Return (x, y) of the center of cell containing provided text 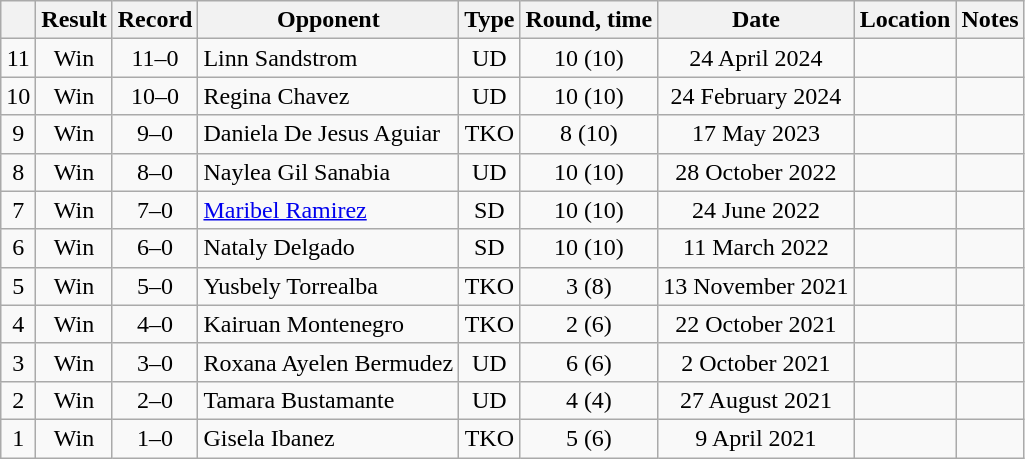
2 (6) (589, 324)
11 March 2022 (756, 248)
Opponent (328, 20)
8–0 (155, 172)
2 October 2021 (756, 362)
6–0 (155, 248)
10–0 (155, 96)
11 (18, 58)
27 August 2021 (756, 400)
Gisela Ibanez (328, 438)
Maribel Ramirez (328, 210)
3 (8) (589, 286)
Record (155, 20)
Nataly Delgado (328, 248)
5 (6) (589, 438)
Date (756, 20)
13 November 2021 (756, 286)
9–0 (155, 134)
Linn Sandstrom (328, 58)
5 (18, 286)
Type (490, 20)
6 (18, 248)
11–0 (155, 58)
Tamara Bustamante (328, 400)
Notes (990, 20)
17 May 2023 (756, 134)
Location (905, 20)
Yusbely Torrealba (328, 286)
Daniela De Jesus Aguiar (328, 134)
22 October 2021 (756, 324)
3–0 (155, 362)
4 (4) (589, 400)
8 (18, 172)
24 February 2024 (756, 96)
1–0 (155, 438)
24 April 2024 (756, 58)
Regina Chavez (328, 96)
2 (18, 400)
28 October 2022 (756, 172)
9 April 2021 (756, 438)
4–0 (155, 324)
8 (10) (589, 134)
4 (18, 324)
2–0 (155, 400)
1 (18, 438)
Kairuan Montenegro (328, 324)
7 (18, 210)
6 (6) (589, 362)
Round, time (589, 20)
Naylea Gil Sanabia (328, 172)
24 June 2022 (756, 210)
Result (74, 20)
7–0 (155, 210)
3 (18, 362)
5–0 (155, 286)
10 (18, 96)
Roxana Ayelen Bermudez (328, 362)
9 (18, 134)
